Output the (x, y) coordinate of the center of the cell containing the given text.  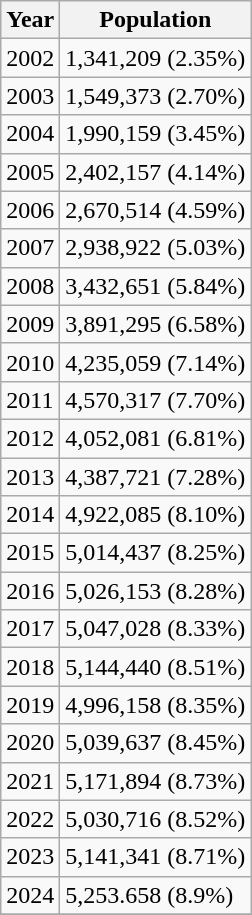
5,141,341 (8.71%) (156, 857)
5,253.658 (8.9%) (156, 895)
1,549,373 (2.70%) (156, 96)
2015 (30, 553)
2011 (30, 400)
2,402,157 (4.14%) (156, 172)
5,047,028 (8.33%) (156, 629)
4,996,158 (8.35%) (156, 705)
Year (30, 20)
2008 (30, 286)
1,990,159 (3.45%) (156, 134)
2,670,514 (4.59%) (156, 210)
2020 (30, 743)
2012 (30, 438)
2014 (30, 515)
2022 (30, 819)
2024 (30, 895)
2003 (30, 96)
2009 (30, 324)
4,235,059 (7.14%) (156, 362)
1,341,209 (2.35%) (156, 58)
2021 (30, 781)
2017 (30, 629)
2005 (30, 172)
5,171,894 (8.73%) (156, 781)
3,891,295 (6.58%) (156, 324)
2010 (30, 362)
2007 (30, 248)
5,026,153 (8.28%) (156, 591)
2019 (30, 705)
4,922,085 (8.10%) (156, 515)
4,570,317 (7.70%) (156, 400)
5,039,637 (8.45%) (156, 743)
4,052,081 (6.81%) (156, 438)
2006 (30, 210)
Population (156, 20)
2002 (30, 58)
2023 (30, 857)
2018 (30, 667)
5,030,716 (8.52%) (156, 819)
2013 (30, 477)
3,432,651 (5.84%) (156, 286)
5,014,437 (8.25%) (156, 553)
4,387,721 (7.28%) (156, 477)
2004 (30, 134)
2016 (30, 591)
5,144,440 (8.51%) (156, 667)
2,938,922 (5.03%) (156, 248)
